From the cell containing the given text, extract its center point as (X, Y) coordinate. 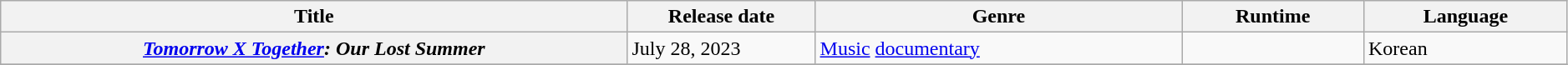
Runtime (1273, 17)
Language (1465, 17)
Title (314, 17)
July 28, 2023 (722, 48)
Release date (722, 17)
Korean (1465, 48)
Tomorrow X Together: Our Lost Summer (314, 48)
Genre (999, 17)
Music documentary (999, 48)
